Provide the (x, y) coordinate of the cell's center where the given text is located.  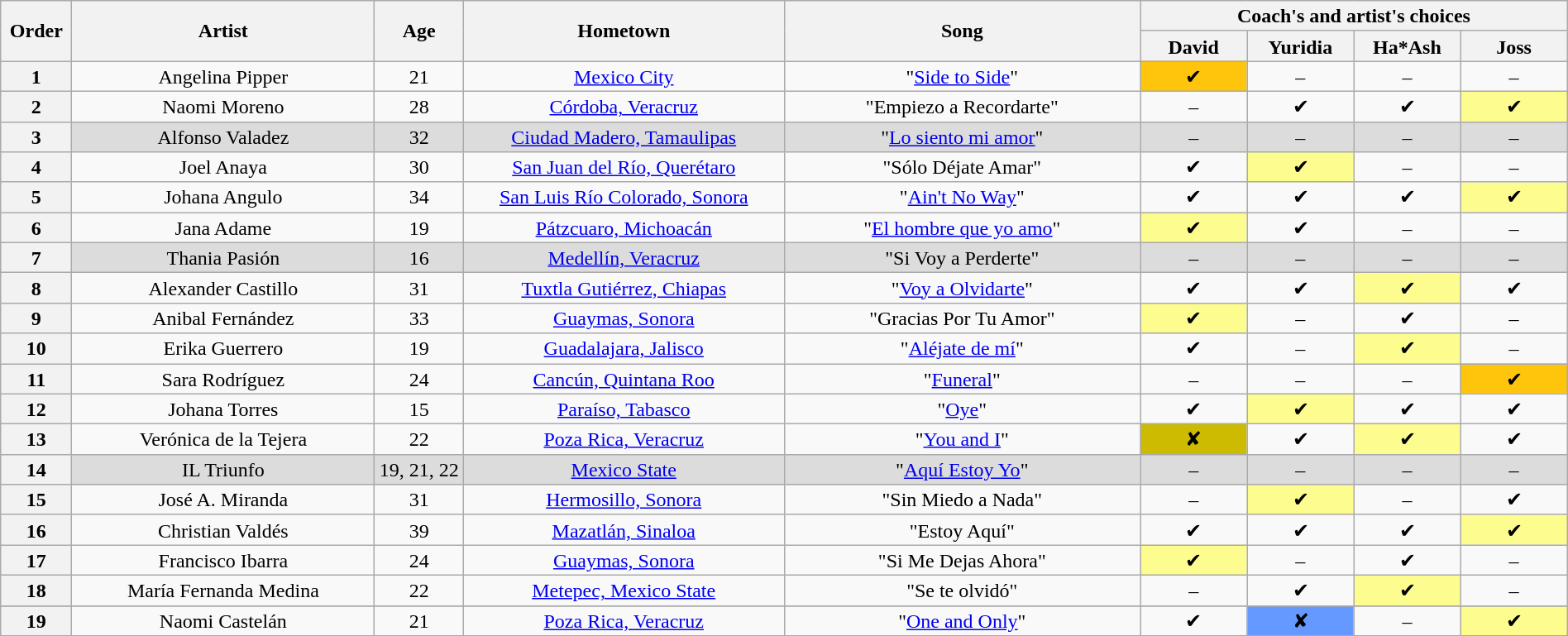
Jana Adame (223, 228)
5 (36, 197)
"Funeral" (963, 379)
19, 21, 22 (419, 470)
2 (36, 106)
18 (36, 591)
Córdoba, Veracruz (624, 106)
San Luis Río Colorado, Sonora (624, 197)
Alexander Castillo (223, 288)
"You and I" (963, 440)
12 (36, 409)
Metepec, Mexico State (624, 591)
Hometown (624, 31)
Yuridia (1300, 46)
Joss (1513, 46)
Coach's and artist's choices (1355, 17)
Hermosillo, Sonora (624, 500)
David (1194, 46)
Sara Rodríguez (223, 379)
"Aquí Estoy Yo" (963, 470)
Johana Angulo (223, 197)
Francisco Ibarra (223, 561)
Paraíso, Tabasco (624, 409)
Johana Torres (223, 409)
"Se te olvidó" (963, 591)
Song (963, 31)
Guadalajara, Jalisco (624, 349)
"Voy a Olvidarte" (963, 288)
Anibal Fernández (223, 318)
13 (36, 440)
"Gracias Por Tu Amor" (963, 318)
Mexico State (624, 470)
Cancún, Quintana Roo (624, 379)
"Estoy Aquí" (963, 529)
Erika Guerrero (223, 349)
"Si Me Dejas Ahora" (963, 561)
"Si Voy a Perderte" (963, 258)
IL Triunfo (223, 470)
"Empiezo a Recordarte" (963, 106)
"Side to Side" (963, 76)
Angelina Pipper (223, 76)
San Juan del Río, Querétaro (624, 167)
Joel Anaya (223, 167)
"Oye" (963, 409)
1 (36, 76)
Naomi Castelán (223, 620)
María Fernanda Medina (223, 591)
17 (36, 561)
"El hombre que yo amo" (963, 228)
Ha*Ash (1408, 46)
Mexico City (624, 76)
Tuxtla Gutiérrez, Chiapas (624, 288)
33 (419, 318)
Alfonso Valadez (223, 137)
Christian Valdés (223, 529)
6 (36, 228)
4 (36, 167)
Artist (223, 31)
Pátzcuaro, Michoacán (624, 228)
José A. Miranda (223, 500)
"One and Only" (963, 620)
Mazatlán, Sinaloa (624, 529)
3 (36, 137)
"Aléjate de mí" (963, 349)
Verónica de la Tejera (223, 440)
Naomi Moreno (223, 106)
"Sin Miedo a Nada" (963, 500)
Order (36, 31)
Ciudad Madero, Tamaulipas (624, 137)
14 (36, 470)
28 (419, 106)
"Lo siento mi amor" (963, 137)
10 (36, 349)
9 (36, 318)
11 (36, 379)
34 (419, 197)
Age (419, 31)
8 (36, 288)
30 (419, 167)
32 (419, 137)
7 (36, 258)
"Sólo Déjate Amar" (963, 167)
"Ain't No Way" (963, 197)
Medellín, Veracruz (624, 258)
39 (419, 529)
Thania Pasión (223, 258)
